Search for the cell housing the specified text and yield its (x, y) center coordinate. 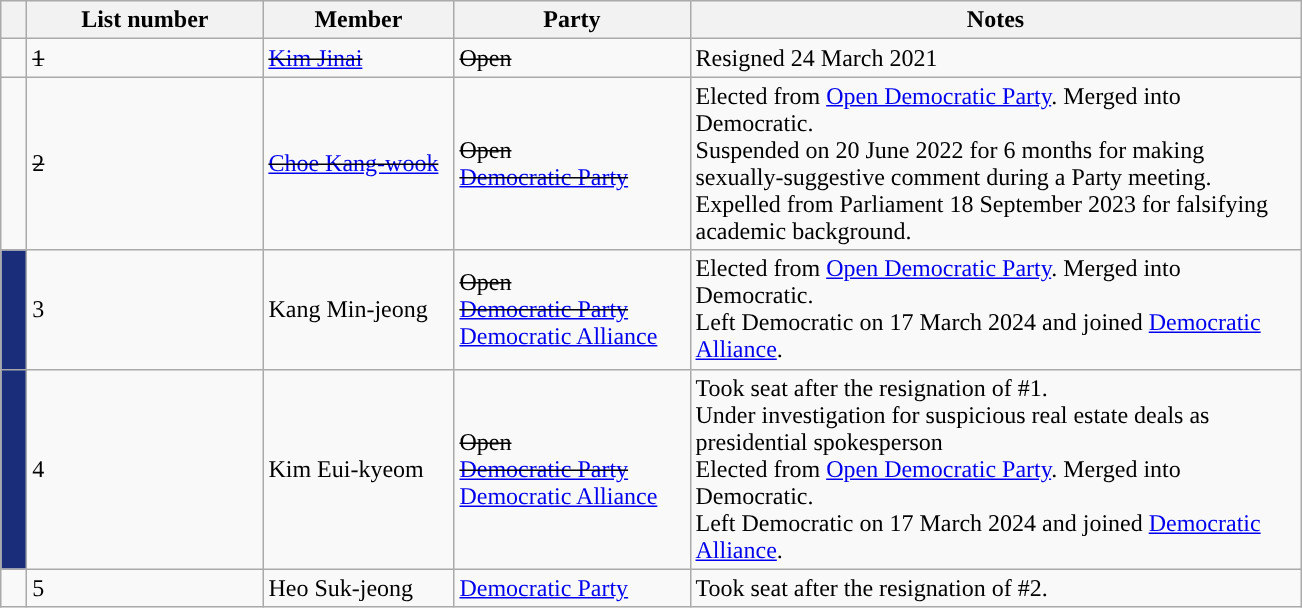
2 (145, 164)
1 (145, 58)
5 (145, 588)
List number (145, 20)
4 (145, 469)
Notes (996, 20)
Open (572, 58)
Heo Suk-jeong (358, 588)
Choe Kang-wook (358, 164)
Kim Eui-kyeom (358, 469)
Kim Jinai (358, 58)
3 (145, 310)
Kang Min-jeong (358, 310)
Member (358, 20)
Resigned 24 March 2021 (996, 58)
Elected from Open Democratic Party. Merged into Democratic. Left Democratic on 17 March 2024 and joined Democratic Alliance. (996, 310)
Democratic Party (572, 588)
Took seat after the resignation of #2. (996, 588)
OpenDemocratic Party (572, 164)
Party (572, 20)
